Scan for the cell matching the given text and deliver its [X, Y] coordinate at center. 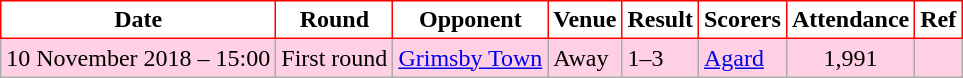
10 November 2018 – 15:00 [138, 58]
Agard [742, 58]
First round [334, 58]
Ref [938, 20]
1–3 [660, 58]
Grimsby Town [470, 58]
1,991 [850, 58]
Date [138, 20]
Away [585, 58]
Venue [585, 20]
Attendance [850, 20]
Scorers [742, 20]
Result [660, 20]
Round [334, 20]
Opponent [470, 20]
